Capture the cell that displays the provided text and extract its (X, Y) central coordinate. 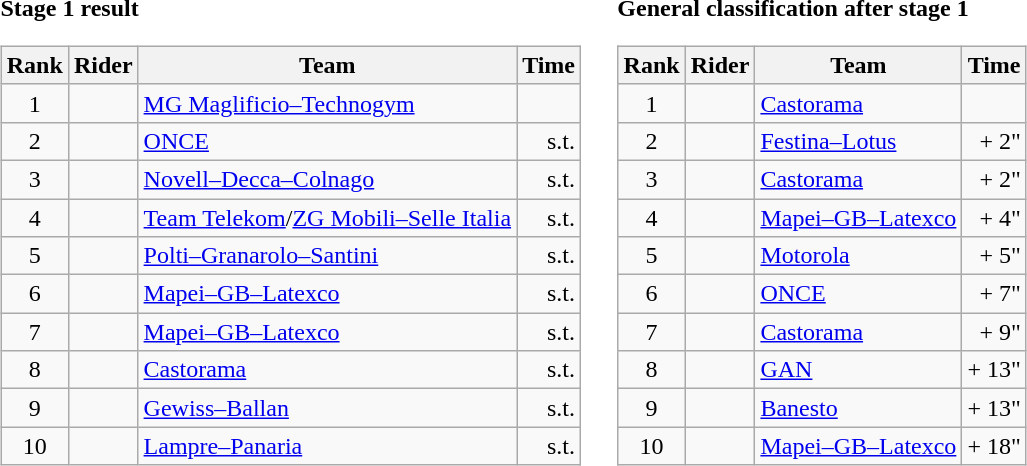
+ 4" (994, 217)
GAN (858, 370)
Motorola (858, 256)
Team Telekom/ZG Mobili–Selle Italia (328, 217)
Festina–Lotus (858, 141)
Novell–Decca–Colnago (328, 179)
Gewiss–Ballan (328, 408)
MG Maglificio–Technogym (328, 103)
+ 18" (994, 446)
+ 7" (994, 294)
Polti–Granarolo–Santini (328, 256)
Lampre–Panaria (328, 446)
+ 9" (994, 332)
+ 5" (994, 256)
Banesto (858, 408)
